Extract the [X, Y] coordinate from the center of the cell holding the provided text.  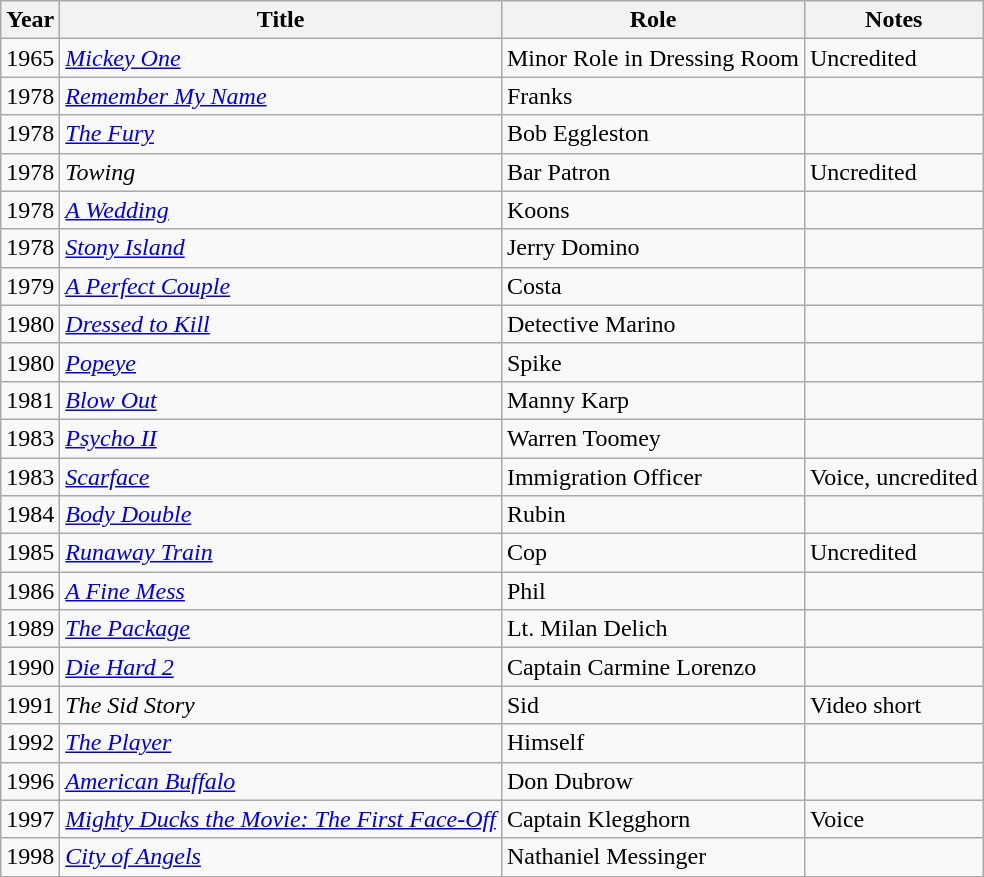
City of Angels [281, 857]
The Package [281, 629]
1989 [30, 629]
1981 [30, 400]
Minor Role in Dressing Room [652, 58]
1998 [30, 857]
The Fury [281, 134]
Cop [652, 553]
1965 [30, 58]
Dressed to Kill [281, 324]
Die Hard 2 [281, 667]
Towing [281, 172]
Voice [894, 819]
Title [281, 20]
The Player [281, 743]
Himself [652, 743]
Role [652, 20]
1990 [30, 667]
Remember My Name [281, 96]
Spike [652, 362]
Franks [652, 96]
Nathaniel Messinger [652, 857]
Immigration Officer [652, 477]
Scarface [281, 477]
1997 [30, 819]
1985 [30, 553]
Detective Marino [652, 324]
Costa [652, 286]
A Perfect Couple [281, 286]
Captain Carmine Lorenzo [652, 667]
American Buffalo [281, 781]
1986 [30, 591]
Video short [894, 705]
Body Double [281, 515]
Captain Klegghorn [652, 819]
1992 [30, 743]
Rubin [652, 515]
A Wedding [281, 210]
1979 [30, 286]
Psycho II [281, 438]
Mighty Ducks the Movie: The First Face-Off [281, 819]
Sid [652, 705]
Stony Island [281, 248]
Warren Toomey [652, 438]
Bob Eggleston [652, 134]
Jerry Domino [652, 248]
1991 [30, 705]
The Sid Story [281, 705]
Bar Patron [652, 172]
Notes [894, 20]
1996 [30, 781]
Popeye [281, 362]
Manny Karp [652, 400]
Koons [652, 210]
A Fine Mess [281, 591]
Year [30, 20]
Phil [652, 591]
Mickey One [281, 58]
1984 [30, 515]
Runaway Train [281, 553]
Voice, uncredited [894, 477]
Lt. Milan Delich [652, 629]
Blow Out [281, 400]
Don Dubrow [652, 781]
